Detect which cell encompasses the target text, then output its (X, Y) center coordinate. 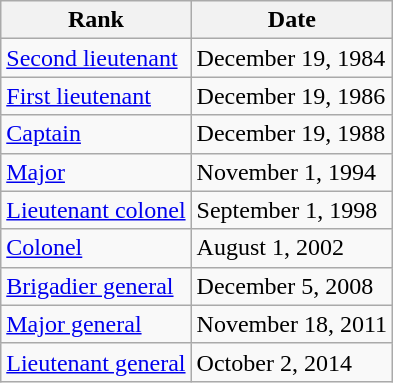
Lieutenant colonel (96, 210)
Colonel (96, 248)
Second lieutenant (96, 58)
August 1, 2002 (292, 248)
September 1, 1998 (292, 210)
October 2, 2014 (292, 362)
Date (292, 20)
December 19, 1988 (292, 134)
Major (96, 172)
December 19, 1986 (292, 96)
December 19, 1984 (292, 58)
December 5, 2008 (292, 286)
Major general (96, 324)
November 18, 2011 (292, 324)
Brigadier general (96, 286)
November 1, 1994 (292, 172)
Rank (96, 20)
Captain (96, 134)
Lieutenant general (96, 362)
First lieutenant (96, 96)
